Find where the given text appears and provide that cell's center as [x, y] coordinate. 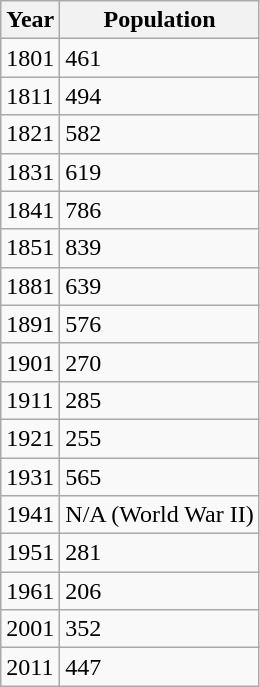
494 [160, 96]
1841 [30, 210]
1921 [30, 438]
Year [30, 20]
352 [160, 629]
576 [160, 324]
270 [160, 362]
619 [160, 172]
461 [160, 58]
1911 [30, 400]
1811 [30, 96]
565 [160, 477]
N/A (World War II) [160, 515]
1801 [30, 58]
1931 [30, 477]
1961 [30, 591]
1891 [30, 324]
839 [160, 248]
582 [160, 134]
447 [160, 667]
1901 [30, 362]
2001 [30, 629]
1831 [30, 172]
1851 [30, 248]
1881 [30, 286]
206 [160, 591]
2011 [30, 667]
1821 [30, 134]
281 [160, 553]
639 [160, 286]
255 [160, 438]
1951 [30, 553]
285 [160, 400]
1941 [30, 515]
Population [160, 20]
786 [160, 210]
